Extract the (X, Y) coordinate from the center of the cell holding the provided text.  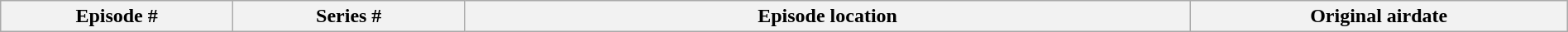
Original airdate (1379, 16)
Episode location (827, 16)
Episode # (117, 16)
Series # (349, 16)
